Determine the [X, Y] coordinate at the center of the cell enclosing the given text.  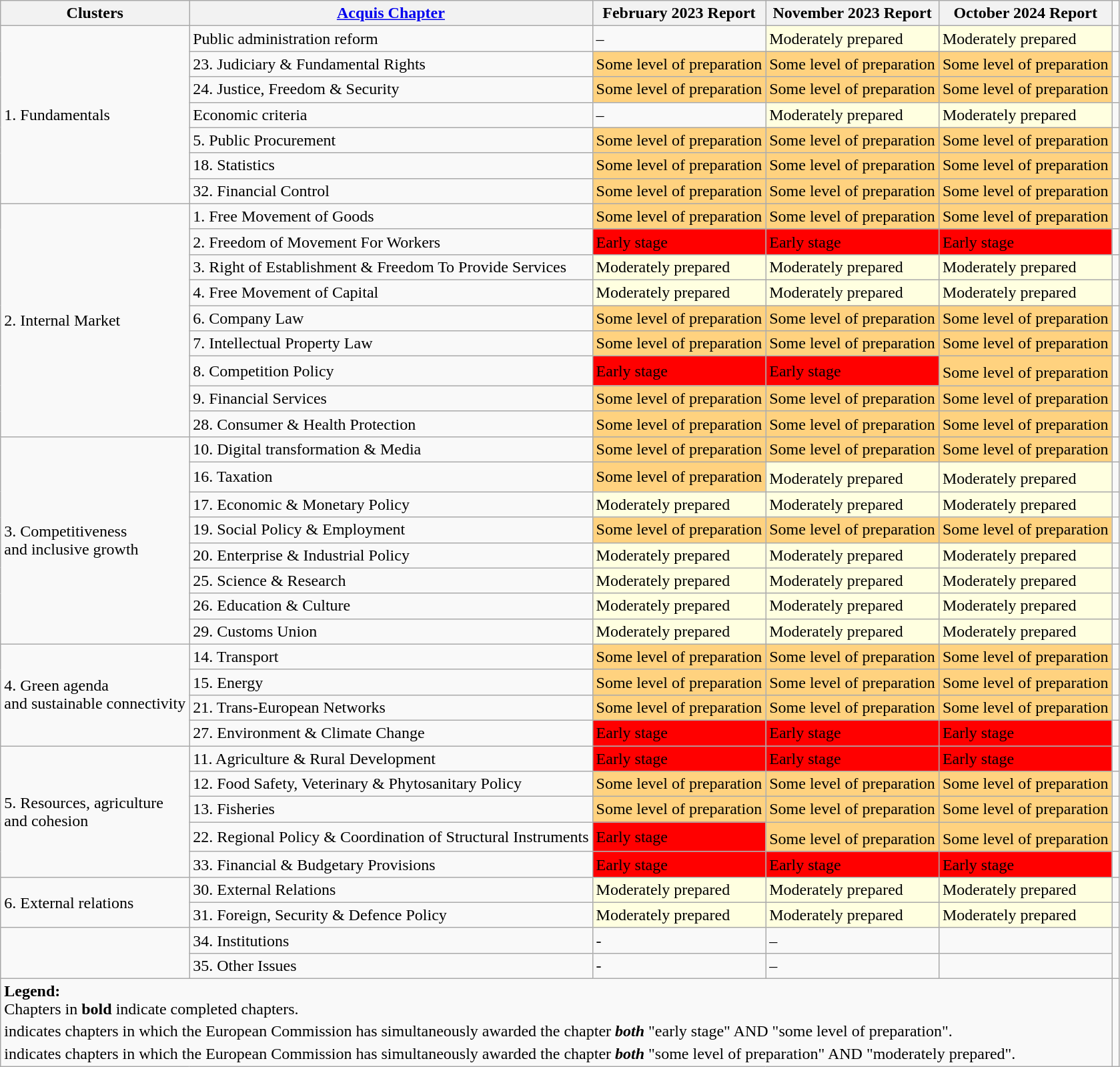
17. Economic & Monetary Policy [391, 504]
16. Taxation [391, 476]
9. Financial Services [391, 398]
34. Institutions [391, 940]
5. Resources, agriculture and cohesion [95, 811]
3. Competitiveness and inclusive growth [95, 541]
29. Customs Union [391, 631]
November 2023 Report [853, 13]
30. External Relations [391, 890]
6. External relations [95, 902]
14. Transport [391, 657]
31. Foreign, Security & Defence Policy [391, 915]
6. Company Law [391, 318]
23. Judiciary & Fundamental Rights [391, 64]
33. Financial & Budgetary Provisions [391, 864]
25. Science & Research [391, 581]
21. Trans-European Networks [391, 707]
1. Free Movement of Goods [391, 216]
15. Energy [391, 682]
13. Fisheries [391, 809]
19. Social Policy & Employment [391, 530]
10. Digital transformation & Media [391, 449]
5. Public Procurement [391, 140]
4. Green agendaand sustainable connectivity [95, 695]
Economic criteria [391, 115]
7. Intellectual Property Law [391, 344]
1. Fundamentals [95, 115]
2. Freedom of Movement For Workers [391, 242]
20. Enterprise & Industrial Policy [391, 555]
22. Regional Policy & Coordination of Structural Instruments [391, 837]
4. Free Movement of Capital [391, 292]
2. Internal Market [95, 320]
3. Right of Establishment & Freedom To Provide Services [391, 267]
Clusters [95, 13]
8. Competition Policy [391, 371]
12. Food Safety, Veterinary & Phytosanitary Policy [391, 784]
28. Consumer & Health Protection [391, 424]
Acquis Chapter [391, 13]
18. Statistics [391, 165]
11. Agriculture & Rural Development [391, 759]
February 2023 Report [679, 13]
27. Environment & Climate Change [391, 733]
Public administration reform [391, 39]
26. Education & Culture [391, 606]
32. Financial Control [391, 191]
35. Other Issues [391, 966]
24. Justice, Freedom & Security [391, 89]
October 2024 Report [1025, 13]
